Detect which cell encompasses the target text, then output its (X, Y) center coordinate. 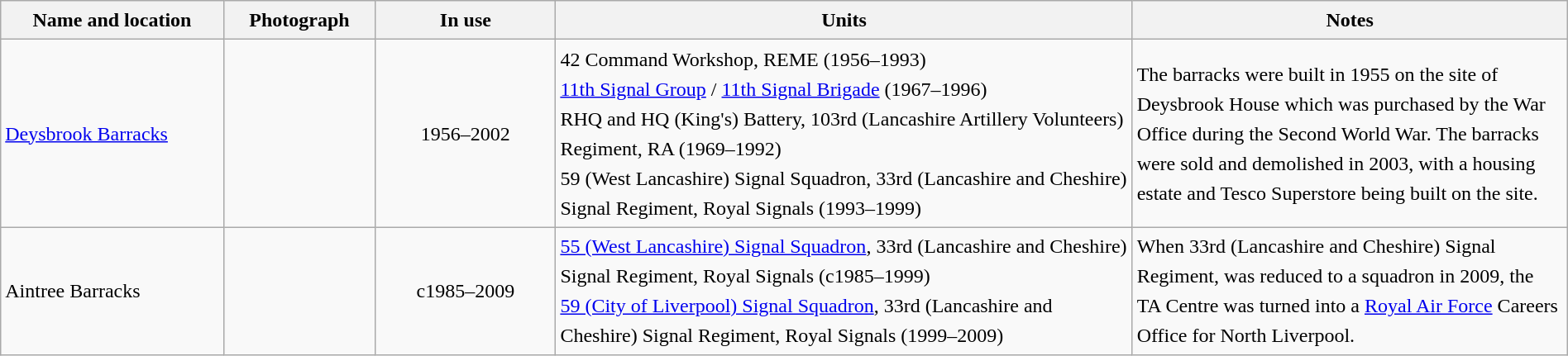
In use (466, 20)
Name and location (112, 20)
c1985–2009 (466, 291)
1956–2002 (466, 134)
Deysbrook Barracks (112, 134)
Notes (1350, 20)
Units (844, 20)
Photograph (299, 20)
Aintree Barracks (112, 291)
